Identify which cell holds the provided text, then report its [X, Y] central coordinate. 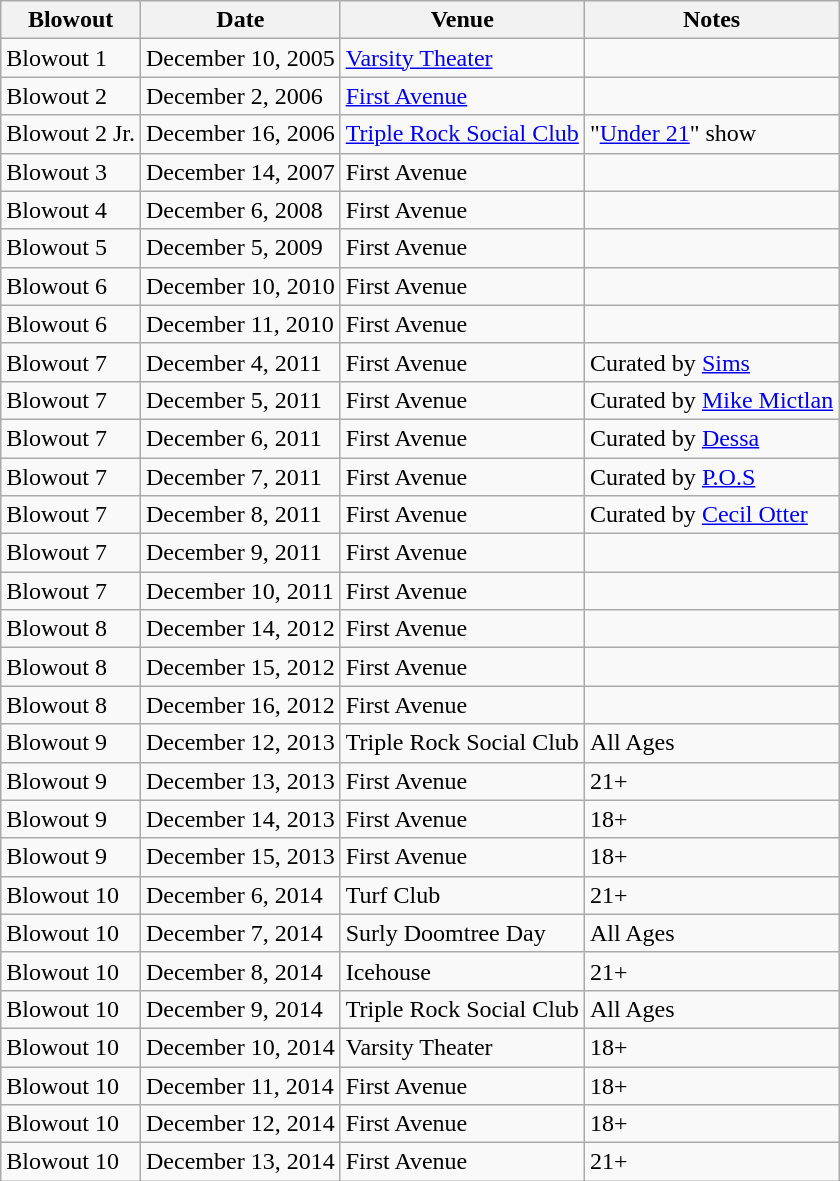
Curated by Sims [711, 362]
December 14, 2012 [241, 629]
December 11, 2010 [241, 324]
December 8, 2011 [241, 515]
December 16, 2006 [241, 134]
Venue [462, 20]
Icehouse [462, 971]
December 10, 2010 [241, 286]
December 6, 2011 [241, 438]
Blowout [71, 20]
December 11, 2014 [241, 1085]
December 6, 2008 [241, 210]
Surly Doomtree Day [462, 933]
December 10, 2005 [241, 58]
December 12, 2014 [241, 1124]
December 16, 2012 [241, 705]
December 4, 2011 [241, 362]
Blowout 5 [71, 248]
December 9, 2011 [241, 553]
Curated by Dessa [711, 438]
December 9, 2014 [241, 1009]
December 15, 2013 [241, 857]
Turf Club [462, 895]
Blowout 1 [71, 58]
Curated by Cecil Otter [711, 515]
December 6, 2014 [241, 895]
December 5, 2009 [241, 248]
Notes [711, 20]
Date [241, 20]
December 10, 2014 [241, 1047]
December 14, 2013 [241, 819]
December 12, 2013 [241, 743]
Curated by P.O.S [711, 477]
Curated by Mike Mictlan [711, 400]
December 13, 2014 [241, 1162]
December 7, 2011 [241, 477]
Blowout 4 [71, 210]
December 14, 2007 [241, 172]
December 13, 2013 [241, 781]
Blowout 2 [71, 96]
Blowout 3 [71, 172]
December 8, 2014 [241, 971]
"Under 21" show [711, 134]
December 2, 2006 [241, 96]
Blowout 2 Jr. [71, 134]
December 5, 2011 [241, 400]
December 7, 2014 [241, 933]
December 10, 2011 [241, 591]
December 15, 2012 [241, 667]
